From the cell containing the given text, extract its center point as (x, y) coordinate. 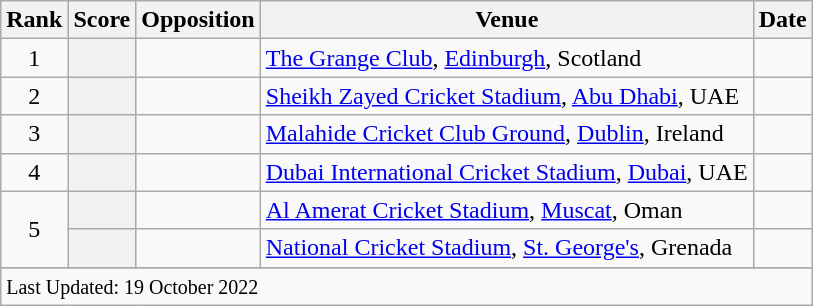
Venue (506, 20)
Al Amerat Cricket Stadium, Muscat, Oman (506, 210)
4 (34, 172)
Sheikh Zayed Cricket Stadium, Abu Dhabi, UAE (506, 96)
Score (102, 20)
5 (34, 229)
Dubai International Cricket Stadium, Dubai, UAE (506, 172)
Last Updated: 19 October 2022 (407, 286)
1 (34, 58)
National Cricket Stadium, St. George's, Grenada (506, 248)
3 (34, 134)
Opposition (198, 20)
Date (782, 20)
2 (34, 96)
The Grange Club, Edinburgh, Scotland (506, 58)
Rank (34, 20)
Malahide Cricket Club Ground, Dublin, Ireland (506, 134)
